For the text-containing cell, return its midpoint in (X, Y) coordinate format. 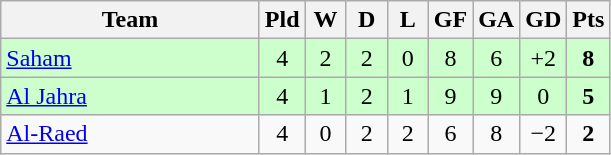
Saham (130, 58)
−2 (544, 134)
5 (588, 96)
Team (130, 20)
Al-Raed (130, 134)
L (408, 20)
GA (496, 20)
GF (450, 20)
GD (544, 20)
Al Jahra (130, 96)
D (366, 20)
Pts (588, 20)
+2 (544, 58)
W (326, 20)
Pld (282, 20)
